Output the (x, y) coordinate of the center of the cell containing the given text.  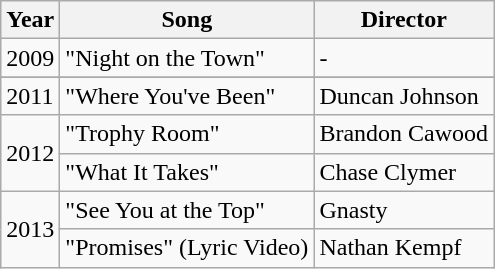
"Promises" (Lyric Video) (187, 248)
Nathan Kempf (404, 248)
2013 (30, 229)
2012 (30, 153)
"Trophy Room" (187, 134)
Year (30, 20)
"What It Takes" (187, 172)
Song (187, 20)
Duncan Johnson (404, 96)
Chase Clymer (404, 172)
"Where You've Been" (187, 96)
2009 (30, 58)
2011 (30, 96)
- (404, 58)
"See You at the Top" (187, 210)
Director (404, 20)
Brandon Cawood (404, 134)
"Night on the Town" (187, 58)
Gnasty (404, 210)
